For the text-containing cell, return its midpoint in [X, Y] coordinate format. 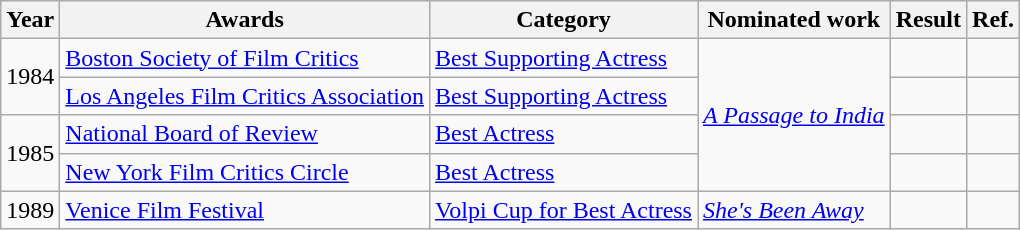
Boston Society of Film Critics [245, 58]
Ref. [994, 20]
Category [564, 20]
Los Angeles Film Critics Association [245, 96]
Result [928, 20]
New York Film Critics Circle [245, 172]
Year [30, 20]
National Board of Review [245, 134]
A Passage to India [794, 115]
Venice Film Festival [245, 210]
She's Been Away [794, 210]
Nominated work [794, 20]
1985 [30, 153]
1984 [30, 77]
Volpi Cup for Best Actress [564, 210]
1989 [30, 210]
Awards [245, 20]
